Locate the cell with the specified text and output its [x, y] center coordinate. 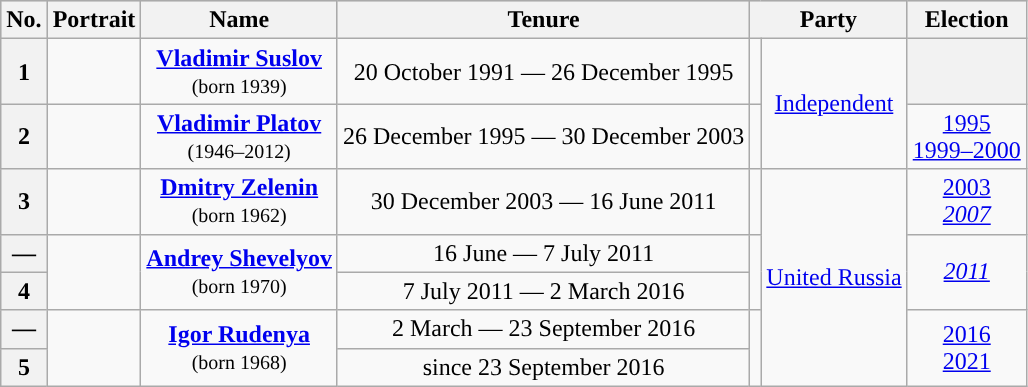
United Russia [834, 278]
Portrait [94, 20]
26 December 1995 — 30 December 2003 [543, 136]
16 June — 7 July 2011 [543, 253]
20162021 [966, 348]
20 October 1991 — 26 December 1995 [543, 72]
Vladimir Platov(1946–2012) [240, 136]
1 [24, 72]
Independent [834, 104]
30 December 2003 — 16 June 2011 [543, 202]
2 [24, 136]
2 March — 23 September 2016 [543, 329]
4 [24, 291]
Igor Rudenya(born 1968) [240, 348]
Andrey Shevelyov(born 1970) [240, 272]
Election [966, 20]
Name [240, 20]
Vladimir Suslov(born 1939) [240, 72]
No. [24, 20]
since 23 September 2016 [543, 367]
5 [24, 367]
3 [24, 202]
2011 [966, 272]
20032007 [966, 202]
Tenure [543, 20]
Dmitry Zelenin(born 1962) [240, 202]
7 July 2011 — 2 March 2016 [543, 291]
Party [828, 20]
19951999–2000 [966, 136]
